Output the (X, Y) coordinate of the center of the cell containing the given text.  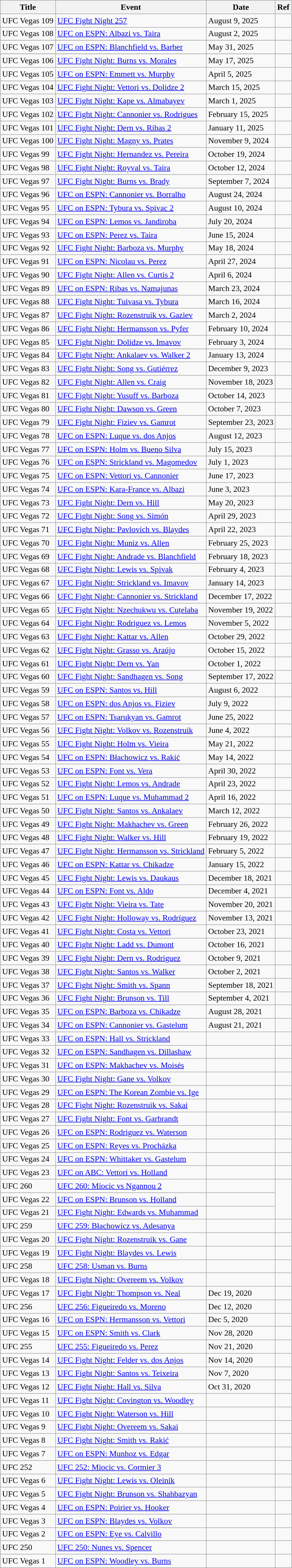
UFC Fight Night: Royval vs. Taira (131, 168)
UFC on ABC: Vettori vs. Holland (131, 1173)
February 10, 2024 (241, 329)
UFC 256 (28, 1307)
UFC Vegas 41 (28, 931)
UFC Vegas 2 (28, 1534)
April 30, 2022 (241, 771)
March 12, 2022 (241, 811)
November 13, 2021 (241, 918)
UFC Vegas 103 (28, 101)
UFC on ESPN: Albazi vs. Taira (131, 34)
UFC Vegas 72 (28, 516)
UFC Vegas 12 (28, 1387)
UFC Fight Night: Lewis vs. Spivak (131, 570)
UFC on ESPN: Barboza vs. Chikadze (131, 1012)
UFC on ESPN: Blanchfield vs. Barber (131, 47)
UFC Vegas 70 (28, 543)
UFC Vegas 32 (28, 1052)
UFC on ESPN: Ribas vs. Namajunas (131, 288)
UFC Vegas 51 (28, 798)
UFC on ESPN: Sandhagen vs. Dillashaw (131, 1052)
UFC Vegas 15 (28, 1333)
October 2, 2021 (241, 972)
UFC Vegas 71 (28, 530)
UFC Vegas 94 (28, 221)
UFC Vegas 5 (28, 1494)
UFC Vegas 3 (28, 1521)
Nov 28, 2020 (241, 1333)
UFC Fight Night: Blaydes vs. Lewis (131, 1253)
UFC on ESPN: Vettori vs. Cannonier (131, 476)
UFC on ESPN: Makhachev vs. Moisés (131, 1066)
UFC Fight Night: Lewis vs. Daukaus (131, 878)
UFC Fight Night: Font vs. Garbrandt (131, 1119)
UFC Vegas 9 (28, 1427)
UFC on ESPN: Nicolau vs. Perez (131, 262)
UFC Vegas 33 (28, 1039)
UFC on ESPN: Hermansson vs. Vettori (131, 1320)
November 9, 2024 (241, 141)
UFC Vegas 100 (28, 141)
UFC Fight Night: Hall vs. Silva (131, 1387)
February 3, 2024 (241, 342)
UFC Fight Night: Covington vs. Woodley (131, 1400)
UFC Vegas 27 (28, 1119)
UFC Vegas 79 (28, 423)
February 18, 2023 (241, 557)
December 4, 2021 (241, 891)
UFC Fight Night: Edwards vs. Muhammad (131, 1213)
UFC Fight Night: Walker vs. Hill (131, 838)
UFC Vegas 31 (28, 1066)
UFC Vegas 18 (28, 1280)
UFC Vegas 25 (28, 1146)
UFC Vegas 65 (28, 610)
UFC Fight Night: Dern vs. Yan (131, 664)
UFC on ESPN: Santos vs. Hill (131, 690)
October 14, 2023 (241, 396)
UFC Vegas 64 (28, 623)
UFC on ESPN: Eye vs. Calvillo (131, 1534)
UFC Fight Night: Andrade vs. Blanchfield (131, 557)
UFC Fight Night: Nzechukwu vs. Cuțelaba (131, 610)
December 18, 2021 (241, 878)
UFC Fight Night: Dern vs. Hill (131, 503)
UFC Vegas 55 (28, 744)
August 6, 2022 (241, 690)
UFC Vegas 88 (28, 302)
UFC Vegas 11 (28, 1400)
UFC Vegas 44 (28, 891)
August 2, 2025 (241, 34)
UFC Fight Night: Vieira vs. Tate (131, 905)
Oct 31, 2020 (241, 1387)
UFC Fight Night: Costa vs. Vettori (131, 931)
April 27, 2024 (241, 262)
UFC Fight Night: Volkov vs. Rozenstruik (131, 731)
UFC Vegas 81 (28, 396)
UFC Vegas 105 (28, 74)
UFC Vegas 4 (28, 1507)
UFC Fight Night: Allen vs. Craig (131, 382)
UFC Vegas 67 (28, 583)
October 9, 2021 (241, 958)
June 4, 2022 (241, 731)
UFC Vegas 96 (28, 195)
UFC Fight Night: Pavlovich vs. Blaydes (131, 530)
UFC Fight Night: Santos vs. Teixeira (131, 1374)
UFC Vegas 36 (28, 998)
UFC Fight Night: Overeem vs. Sakai (131, 1427)
UFC Vegas 22 (28, 1200)
UFC Vegas 46 (28, 864)
UFC Vegas 98 (28, 168)
UFC 252: Miocic vs. Cormier 3 (131, 1467)
UFC Vegas 104 (28, 88)
UFC Fight Night: Song vs. Gutiérrez (131, 369)
UFC Vegas 21 (28, 1213)
UFC Fight Night: Thompson vs. Neal (131, 1293)
May 17, 2025 (241, 61)
July 20, 2024 (241, 221)
UFC Fight Night: Hernandez vs. Pereira (131, 155)
UFC Fight Night: Burns vs. Brady (131, 181)
UFC Fight Night: Dolidze vs. Imavov (131, 342)
UFC Vegas 86 (28, 329)
UFC Vegas 34 (28, 1025)
January 15, 2022 (241, 864)
UFC on ESPN: Błachowicz vs. Rakić (131, 757)
UFC Vegas 92 (28, 248)
UFC Vegas 14 (28, 1360)
UFC on ESPN: Brunson vs. Holland (131, 1200)
October 29, 2022 (241, 637)
UFC Vegas 1 (28, 1561)
April 6, 2024 (241, 275)
January 13, 2024 (241, 355)
UFC Fight Night: Rozenstruik vs. Gane (131, 1240)
November 18, 2023 (241, 382)
UFC Vegas 60 (28, 677)
February 19, 2022 (241, 838)
UFC Vegas 77 (28, 449)
UFC Fight Night: Smith vs. Rakić (131, 1441)
UFC Vegas 101 (28, 128)
UFC Vegas 37 (28, 985)
UFC Fight Night: Vettori vs. Dolidze 2 (131, 88)
UFC 258 (28, 1266)
October 19, 2024 (241, 155)
UFC Fight Night: Dawson vs. Green (131, 409)
UFC 256: Figueiredo vs. Moreno (131, 1307)
UFC Fight Night: Holm vs. Vieira (131, 744)
UFC Fight Night: Barboza vs. Murphy (131, 248)
UFC Vegas 82 (28, 382)
UFC on ESPN: Kara-France vs. Albazi (131, 490)
October 23, 2021 (241, 931)
February 15, 2025 (241, 114)
UFC Vegas 48 (28, 838)
UFC Fight Night: Rodriguez vs. Lemos (131, 623)
UFC Vegas 89 (28, 288)
UFC Vegas 87 (28, 315)
UFC on ESPN: Reyes vs. Procházka (131, 1146)
August 9, 2025 (241, 21)
UFC Fight Night: Grasso vs. Araújo (131, 650)
UFC Fight Night: Rozenstruik vs. Gaziev (131, 315)
UFC Fight Night: Cannonier vs. Rodrigues (131, 114)
UFC Vegas 58 (28, 704)
UFC on ESPN: Rodriguez vs. Waterson (131, 1133)
November 19, 2022 (241, 610)
Dec 19, 2020 (241, 1293)
January 11, 2025 (241, 128)
UFC Fight Night: Makhachev vs. Green (131, 824)
UFC on ESPN: The Korean Zombie vs. Ige (131, 1092)
UFC on ESPN: Tybura vs. Spivac 2 (131, 208)
UFC Vegas 13 (28, 1374)
March 15, 2025 (241, 88)
UFC on ESPN: Strickland vs. Magomedov (131, 463)
UFC Fight Night: Magny vs. Prates (131, 141)
October 7, 2023 (241, 409)
June 3, 2023 (241, 490)
UFC 255: Figueiredo vs. Perez (131, 1347)
UFC Fight Night: Ladd vs. Dumont (131, 945)
July 9, 2022 (241, 704)
UFC Vegas 19 (28, 1253)
UFC Vegas 69 (28, 557)
UFC Fight Night: Holloway vs. Rodríguez (131, 918)
March 16, 2024 (241, 302)
UFC Vegas 42 (28, 918)
UFC Vegas 45 (28, 878)
UFC 259: Błachowicz vs. Adesanya (131, 1226)
UFC Fight Night: Santos vs. Walker (131, 972)
UFC on ESPN: Luque vs. dos Anjos (131, 436)
UFC Vegas 97 (28, 181)
UFC Vegas 106 (28, 61)
UFC Vegas 102 (28, 114)
UFC Fight Night: Allen vs. Curtis 2 (131, 275)
UFC Vegas 109 (28, 21)
March 2, 2024 (241, 315)
UFC Vegas 23 (28, 1173)
May 31, 2025 (241, 47)
UFC 260: Miocic vs Ngannou 2 (131, 1186)
UFC Fight Night: Overeem vs. Volkov (131, 1280)
February 4, 2023 (241, 570)
Event (131, 7)
Ref (283, 7)
UFC Fight Night: Muniz vs. Allen (131, 543)
April 23, 2022 (241, 784)
UFC Fight Night: Santos vs. Ankalaev (131, 811)
UFC Vegas 30 (28, 1079)
UFC on ESPN: Kattar vs. Chikadze (131, 864)
UFC Vegas 61 (28, 664)
September 18, 2021 (241, 985)
UFC Fight Night: Strickland vs. Imavov (131, 583)
UFC on ESPN: Smith vs. Clark (131, 1333)
May 14, 2022 (241, 757)
UFC Fight Night: Gane vs. Volkov (131, 1079)
UFC Fight Night: Hermansson vs. Strickland (131, 851)
Nov 14, 2020 (241, 1360)
UFC 252 (28, 1467)
UFC Vegas 50 (28, 811)
June 15, 2024 (241, 235)
May 20, 2023 (241, 503)
UFC Vegas 107 (28, 47)
February 25, 2023 (241, 543)
UFC Vegas 39 (28, 958)
November 5, 2022 (241, 623)
Date (241, 7)
UFC on ESPN: Tsarukyan vs. Gamrot (131, 717)
December 17, 2022 (241, 597)
UFC Fight Night: Dern vs. Rodriguez (131, 958)
UFC Vegas 49 (28, 824)
UFC Fight Night: Cannonier vs. Strickland (131, 597)
UFC Fight Night: Rozenstruik vs. Sakai (131, 1105)
UFC Fight Night: Tuivasa vs. Tybura (131, 302)
March 1, 2025 (241, 101)
UFC Vegas 52 (28, 784)
UFC Vegas 57 (28, 717)
Title (28, 7)
UFC Vegas 90 (28, 275)
October 1, 2022 (241, 664)
UFC Vegas 63 (28, 637)
UFC Vegas 43 (28, 905)
UFC Vegas 80 (28, 409)
August 12, 2023 (241, 436)
UFC Vegas 68 (28, 570)
UFC Fight Night: Lemos vs. Andrade (131, 784)
UFC Vegas 91 (28, 262)
Dec 12, 2020 (241, 1307)
UFC Fight Night: Smith vs. Spann (131, 985)
UFC Vegas 8 (28, 1441)
UFC Fight Night: Burns vs. Morales (131, 61)
UFC Fight Night: Brunson vs. Till (131, 998)
August 21, 2021 (241, 1025)
UFC Vegas 99 (28, 155)
May 21, 2022 (241, 744)
UFC Vegas 93 (28, 235)
February 5, 2022 (241, 851)
UFC Vegas 38 (28, 972)
UFC on ESPN: Hall vs. Strickland (131, 1039)
UFC Vegas 76 (28, 463)
July 1, 2023 (241, 463)
UFC Vegas 35 (28, 1012)
UFC on ESPN: Font vs. Vera (131, 771)
UFC on ESPN: Cannonier vs. Borralho (131, 195)
UFC on ESPN: Holm vs. Bueno Silva (131, 449)
August 10, 2024 (241, 208)
Dec 5, 2020 (241, 1320)
August 24, 2024 (241, 195)
UFC Vegas 47 (28, 851)
UFC Vegas 7 (28, 1454)
UFC Fight Night: Fiziev vs. Gamrot (131, 423)
UFC Vegas 54 (28, 757)
April 16, 2022 (241, 798)
UFC Vegas 20 (28, 1240)
UFC on ESPN: Luque vs. Muhammad 2 (131, 798)
UFC on ESPN: Cannonier vs. Gastelum (131, 1025)
May 18, 2024 (241, 248)
September 23, 2023 (241, 423)
UFC Vegas 6 (28, 1481)
UFC on ESPN: Blaydes vs. Volkov (131, 1521)
January 14, 2023 (241, 583)
November 20, 2021 (241, 905)
September 7, 2024 (241, 181)
UFC Vegas 16 (28, 1320)
UFC Vegas 74 (28, 490)
April 29, 2023 (241, 516)
UFC Vegas 75 (28, 476)
September 4, 2021 (241, 998)
October 16, 2021 (241, 945)
UFC on ESPN: Whittaker vs. Gastelum (131, 1159)
UFC on ESPN: Font vs. Aldo (131, 891)
UFC Fight Night: Sandhagen vs. Song (131, 677)
UFC Vegas 10 (28, 1414)
UFC Vegas 28 (28, 1105)
UFC Vegas 56 (28, 731)
UFC Fight Night: Hermansson vs. Pyfer (131, 329)
July 15, 2023 (241, 449)
April 5, 2025 (241, 74)
UFC Vegas 29 (28, 1092)
UFC on ESPN: Emmett vs. Murphy (131, 74)
UFC Fight Night: Kape vs. Almabayev (131, 101)
UFC on ESPN: Poirier vs. Hooker (131, 1507)
Nov 21, 2020 (241, 1347)
UFC 258: Usman vs. Burns (131, 1266)
March 23, 2024 (241, 288)
UFC 250 (28, 1548)
UFC 255 (28, 1347)
October 12, 2024 (241, 168)
UFC Vegas 108 (28, 34)
UFC Vegas 59 (28, 690)
UFC Fight Night: Lewis vs. Oleinik (131, 1481)
UFC 259 (28, 1226)
December 9, 2023 (241, 369)
UFC 260 (28, 1186)
UFC Fight Night: Felder vs. dos Anjos (131, 1360)
August 28, 2021 (241, 1012)
UFC Fight Night 257 (131, 21)
UFC Vegas 83 (28, 369)
UFC Fight Night: Ankalaev vs. Walker 2 (131, 355)
UFC Vegas 62 (28, 650)
UFC Vegas 53 (28, 771)
UFC Fight Night: Yusuff vs. Barboza (131, 396)
UFC Vegas 66 (28, 597)
UFC Vegas 73 (28, 503)
UFC Vegas 40 (28, 945)
UFC on ESPN: Lemos vs. Jandiroba (131, 221)
June 25, 2022 (241, 717)
UFC Vegas 24 (28, 1159)
UFC Fight Night: Kattar vs. Allen (131, 637)
UFC Fight Night: Song vs. Simón (131, 516)
UFC on ESPN: dos Anjos vs. Fiziev (131, 704)
UFC Vegas 85 (28, 342)
UFC Vegas 84 (28, 355)
UFC on ESPN: Perez vs. Taira (131, 235)
UFC Vegas 95 (28, 208)
UFC Fight Night: Dern vs. Ribas 2 (131, 128)
UFC on ESPN: Woodley vs. Burns (131, 1561)
UFC on ESPN: Munhoz vs. Edgar (131, 1454)
June 17, 2023 (241, 476)
UFC Fight Night: Brunson vs. Shahbazyan (131, 1494)
UFC Vegas 78 (28, 436)
UFC Vegas 17 (28, 1293)
September 17, 2022 (241, 677)
Nov 7, 2020 (241, 1374)
February 26, 2022 (241, 824)
UFC 250: Nunes vs. Spencer (131, 1548)
UFC Vegas 26 (28, 1133)
UFC Fight Night: Waterson vs. Hill (131, 1414)
April 22, 2023 (241, 530)
October 15, 2022 (241, 650)
